From the cell containing the given text, extract its center point as (x, y) coordinate. 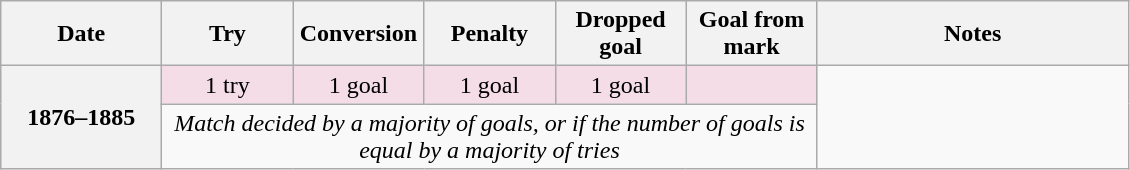
Notes (972, 34)
Goal from mark (752, 34)
1 try (228, 85)
Conversion (358, 34)
Penalty (490, 34)
1876–1885 (82, 118)
Date (82, 34)
Match decided by a majority of goals, or if the number of goals is equal by a majority of tries (490, 136)
Try (228, 34)
Dropped goal (620, 34)
